Locate the cell with the specified text and output its [X, Y] center coordinate. 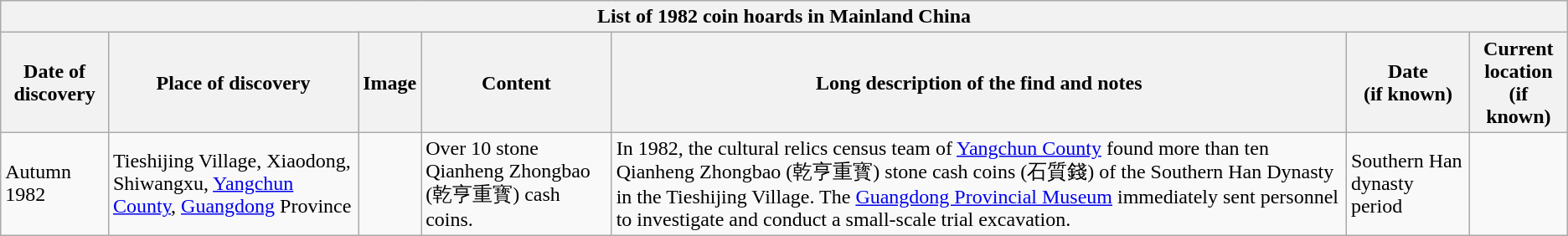
Southern Han dynasty period [1407, 184]
Place of discovery [233, 82]
Date of discovery [55, 82]
Tieshijing Village, Xiaodong, Shiwangxu, Yangchun County, Guangdong Province [233, 184]
Date(if known) [1407, 82]
Autumn 1982 [55, 184]
Long description of the find and notes [978, 82]
Current location(if known) [1518, 82]
Image [390, 82]
Content [517, 82]
Over 10 stone Qianheng Zhongbao (乾亨重寳) cash coins. [517, 184]
List of 1982 coin hoards in Mainland China [784, 17]
